For the text-containing cell, return its midpoint in [x, y] coordinate format. 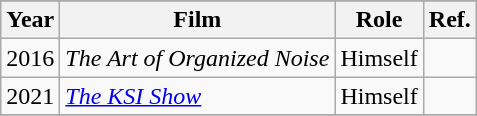
Year [30, 20]
The KSI Show [198, 96]
2016 [30, 58]
2021 [30, 96]
The Art of Organized Noise [198, 58]
Film [198, 20]
Role [379, 20]
Ref. [450, 20]
